Provide the (X, Y) coordinate of the cell's center where the given text is located.  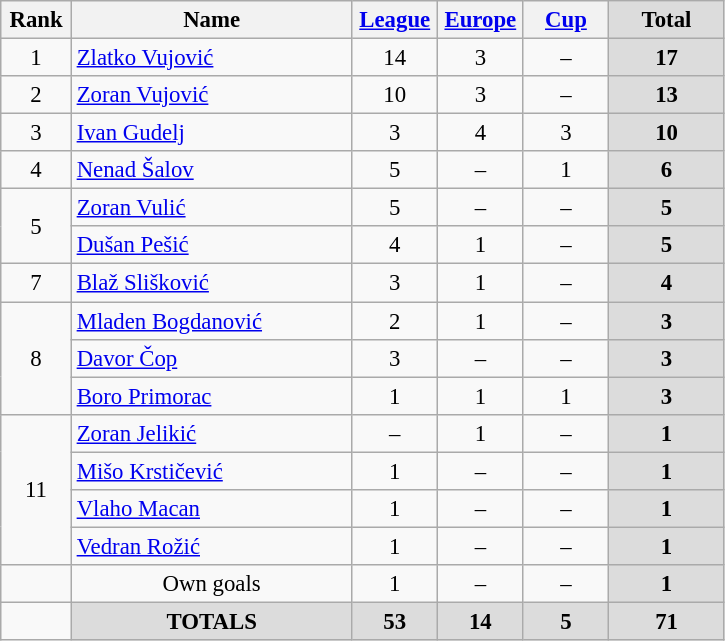
71 (667, 621)
53 (395, 621)
Vedran Rožić (212, 546)
Dušan Pešić (212, 245)
Zoran Vulić (212, 208)
7 (36, 283)
11 (36, 489)
Boro Primorac (212, 396)
Zlatko Vujović (212, 58)
TOTALS (212, 621)
Davor Čop (212, 358)
Europe (481, 20)
Total (667, 20)
Mišo Krstičević (212, 471)
13 (667, 95)
Vlaho Macan (212, 509)
Zoran Vujović (212, 95)
Cup (566, 20)
Ivan Gudelj (212, 133)
Mladen Bogdanović (212, 321)
8 (36, 358)
Blaž Slišković (212, 283)
League (395, 20)
6 (667, 170)
Name (212, 20)
Rank (36, 20)
17 (667, 58)
Zoran Jelikić (212, 433)
Nenad Šalov (212, 170)
Own goals (212, 584)
